Find where the given text appears and provide that cell's center as [x, y] coordinate. 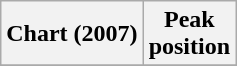
Peakposition [189, 34]
Chart (2007) [72, 34]
